Extract the [x, y] coordinate from the center of the cell holding the provided text.  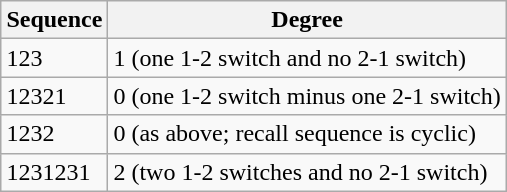
2 (two 1-2 switches and no 2-1 switch) [307, 172]
12321 [54, 96]
1231231 [54, 172]
123 [54, 58]
1 (one 1-2 switch and no 2-1 switch) [307, 58]
0 (one 1-2 switch minus one 2-1 switch) [307, 96]
Degree [307, 20]
Sequence [54, 20]
0 (as above; recall sequence is cyclic) [307, 134]
1232 [54, 134]
